For the text-containing cell, return its midpoint in (x, y) coordinate format. 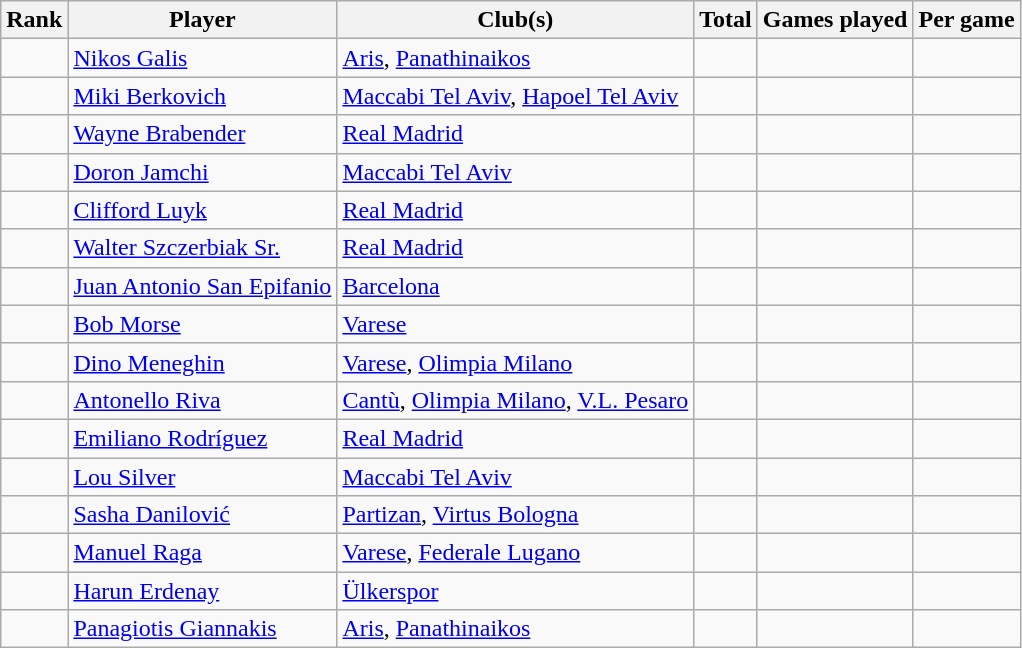
Ülkerspor (516, 591)
Per game (966, 20)
Doron Jamchi (202, 172)
Wayne Brabender (202, 134)
Antonello Riva (202, 400)
Harun Erdenay (202, 591)
Dino Meneghin (202, 362)
Walter Szczerbiak Sr. (202, 248)
Manuel Raga (202, 553)
Partizan, Virtus Bologna (516, 515)
Games played (835, 20)
Nikos Galis (202, 58)
Maccabi Tel Aviv, Hapoel Tel Aviv (516, 96)
Panagiotis Giannakis (202, 629)
Varese, Olimpia Milano (516, 362)
Sasha Danilović (202, 515)
Lou Silver (202, 477)
Miki Berkovich (202, 96)
Club(s) (516, 20)
Total (726, 20)
Varese, Federale Lugano (516, 553)
Bob Morse (202, 324)
Barcelona (516, 286)
Player (202, 20)
Cantù, Olimpia Milano, V.L. Pesaro (516, 400)
Juan Antonio San Epifanio (202, 286)
Clifford Luyk (202, 210)
Rank (34, 20)
Emiliano Rodríguez (202, 438)
Varese (516, 324)
